Determine the (X, Y) coordinate at the center of the cell enclosing the given text.  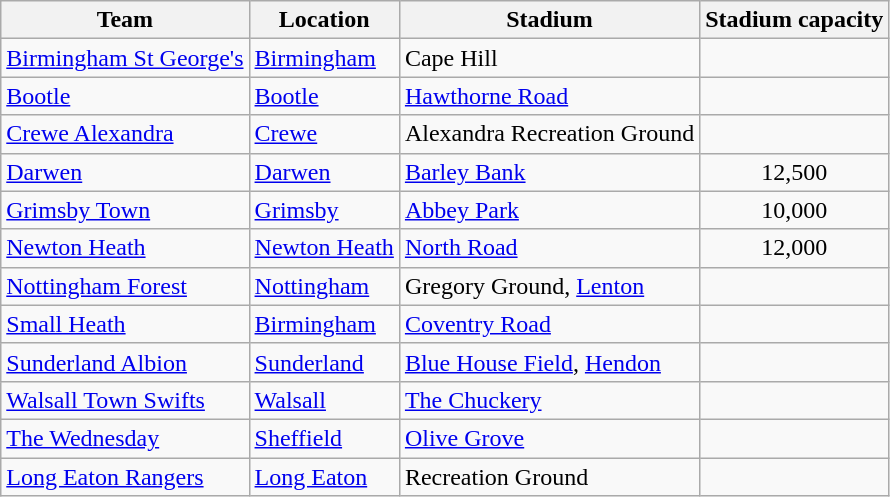
Team (125, 20)
Stadium capacity (794, 20)
10,000 (794, 210)
12,000 (794, 248)
12,500 (794, 172)
Nottingham Forest (125, 286)
Coventry Road (549, 324)
Walsall (324, 400)
Birmingham St George's (125, 58)
Grimsby (324, 210)
Crewe (324, 134)
Alexandra Recreation Ground (549, 134)
Recreation Ground (549, 477)
Walsall Town Swifts (125, 400)
Blue House Field, Hendon (549, 362)
Sunderland Albion (125, 362)
Olive Grove (549, 438)
Stadium (549, 20)
Crewe Alexandra (125, 134)
Location (324, 20)
North Road (549, 248)
Gregory Ground, Lenton (549, 286)
Long Eaton Rangers (125, 477)
Sheffield (324, 438)
The Wednesday (125, 438)
Cape Hill (549, 58)
Small Heath (125, 324)
Barley Bank (549, 172)
Hawthorne Road (549, 96)
Nottingham (324, 286)
Long Eaton (324, 477)
Sunderland (324, 362)
Abbey Park (549, 210)
Grimsby Town (125, 210)
The Chuckery (549, 400)
